Capture the cell that displays the provided text and extract its [x, y] central coordinate. 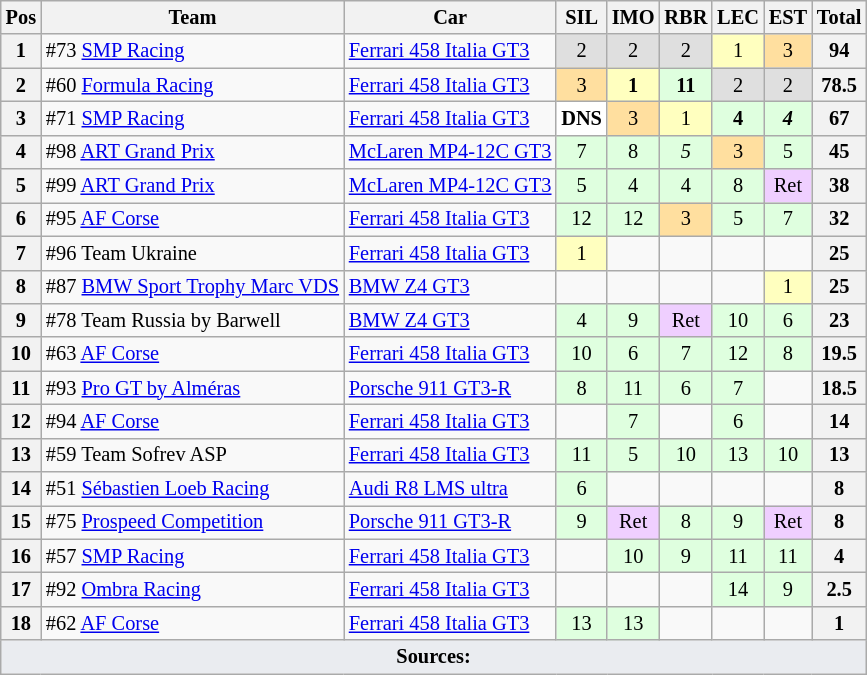
17 [21, 589]
EST [788, 17]
#57 SMP Racing [192, 556]
#78 Team Russia by Barwell [192, 320]
#93 Pro GT by Alméras [192, 388]
LEC [738, 17]
SIL [581, 17]
#98 ART Grand Prix [192, 152]
#62 AF Corse [192, 623]
#73 SMP Racing [192, 51]
45 [839, 152]
16 [21, 556]
#51 Sébastien Loeb Racing [192, 489]
#71 SMP Racing [192, 118]
78.5 [839, 85]
Car [450, 17]
23 [839, 320]
32 [839, 219]
#94 AF Corse [192, 421]
#92 Ombra Racing [192, 589]
#96 Team Ukraine [192, 253]
18.5 [839, 388]
19.5 [839, 354]
#99 ART Grand Prix [192, 186]
#59 Team Sofrev ASP [192, 455]
DNS [581, 118]
#95 AF Corse [192, 219]
38 [839, 186]
Team [192, 17]
Sources: [434, 657]
#87 BMW Sport Trophy Marc VDS [192, 287]
#63 AF Corse [192, 354]
RBR [686, 17]
2.5 [839, 589]
#75 Prospeed Competition [192, 522]
#60 Formula Racing [192, 85]
15 [21, 522]
Total [839, 17]
Pos [21, 17]
94 [839, 51]
18 [21, 623]
IMO [634, 17]
Audi R8 LMS ultra [450, 489]
67 [839, 118]
